Scan for the cell matching the given text and deliver its [x, y] coordinate at center. 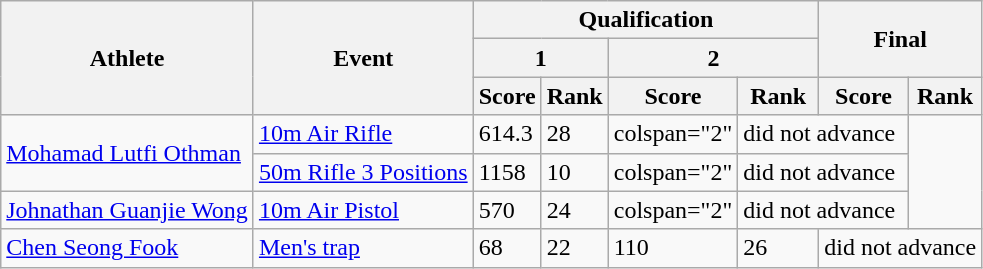
10m Air Rifle [363, 134]
Mohamad Lutfi Othman [128, 153]
Qualification [646, 20]
28 [574, 134]
Event [363, 58]
Men's trap [363, 248]
68 [507, 248]
110 [673, 248]
24 [574, 210]
1158 [507, 172]
50m Rifle 3 Positions [363, 172]
22 [574, 248]
2 [713, 58]
26 [778, 248]
10 [574, 172]
10m Air Pistol [363, 210]
570 [507, 210]
Johnathan Guanjie Wong [128, 210]
Final [900, 39]
614.3 [507, 134]
Athlete [128, 58]
1 [540, 58]
Chen Seong Fook [128, 248]
